Provide the [x, y] coordinate of the cell's center where the given text is located.  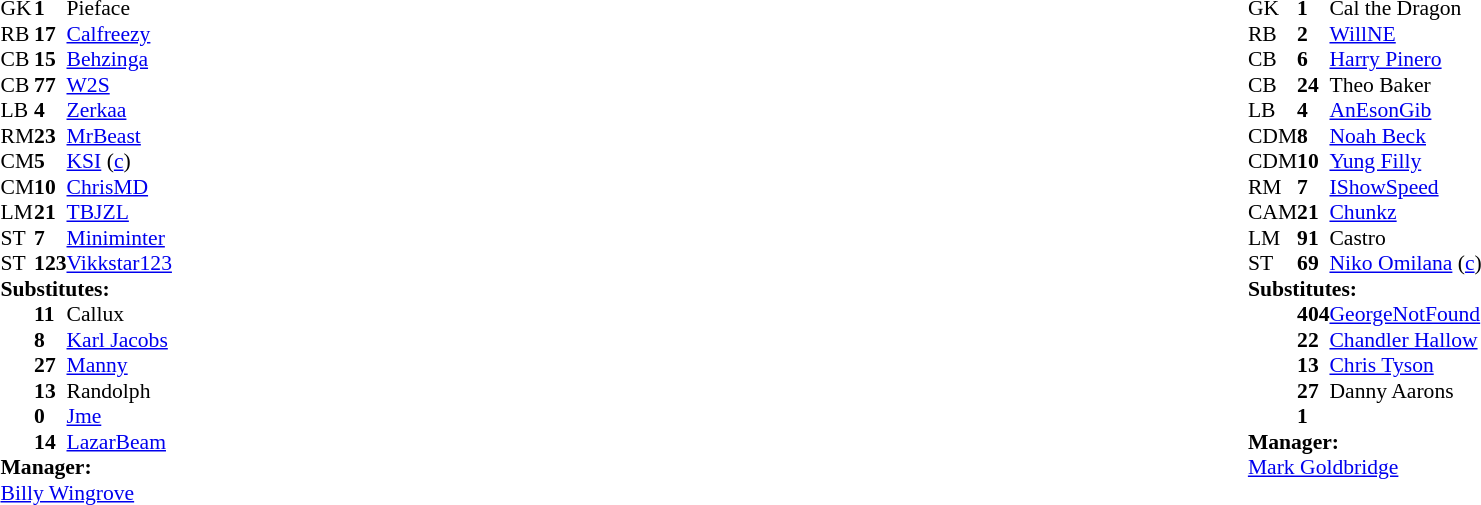
TBJZL [118, 213]
17 [50, 34]
Callux [118, 315]
Substitutes: [86, 289]
91 [1313, 238]
GeorgeNotFound [1405, 315]
Noah Beck [1405, 136]
Karl Jacobs [118, 340]
MrBeast [118, 136]
Yung Filly [1405, 161]
CAM [1272, 213]
77 [50, 85]
Theo Baker [1405, 85]
Zerkaa [118, 111]
Chunkz [1405, 213]
11 [50, 315]
Niko Omilana (c) [1405, 263]
0 [50, 417]
AnEsonGib [1405, 111]
Miniminter [118, 238]
Chris Tyson [1405, 365]
Calfreezy [118, 34]
1 [1313, 417]
Harry Pinero [1405, 59]
ChrisMD [118, 187]
6 [1313, 59]
Vikkstar123 [118, 263]
5 [50, 161]
2 [1313, 34]
22 [1313, 340]
Jme [118, 417]
69 [1313, 263]
KSI (c) [118, 161]
Manny [118, 365]
Danny Aarons [1405, 391]
123 [50, 263]
LazarBeam [118, 442]
404 [1313, 315]
Castro [1405, 238]
W2S [118, 85]
WillNE [1405, 34]
Behzinga [118, 59]
15 [50, 59]
14 [50, 442]
Randolph [118, 391]
Chandler Hallow [1405, 340]
23 [50, 136]
24 [1313, 85]
Manager: [86, 467]
IShowSpeed [1405, 187]
